Extract the [x, y] coordinate from the center of the cell holding the provided text.  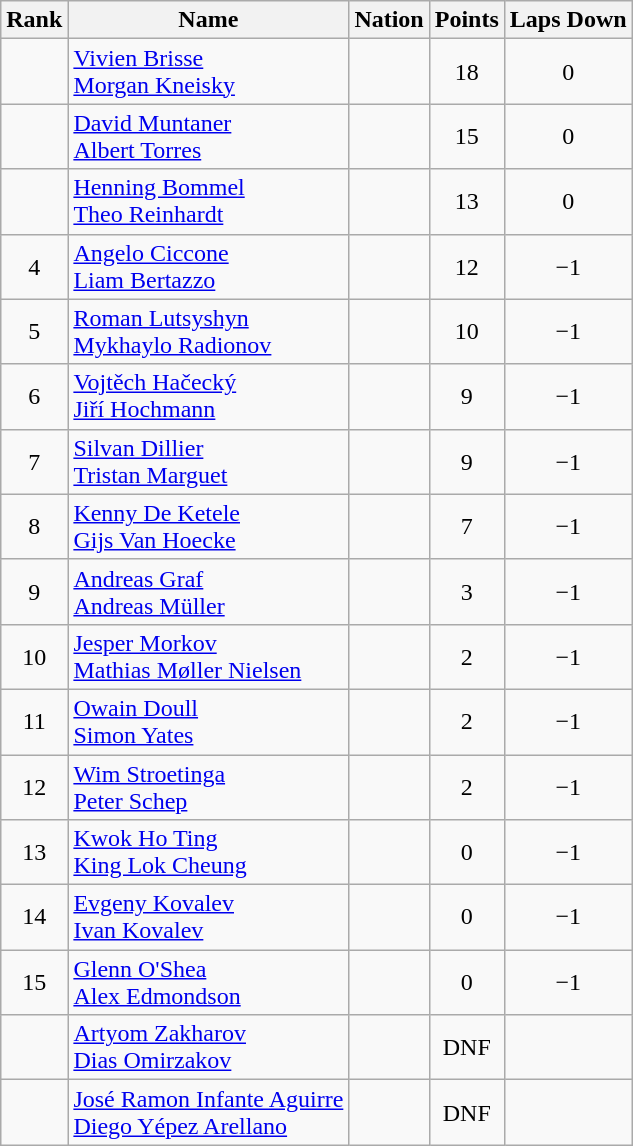
18 [466, 72]
Vojtěch HačeckýJiří Hochmann [208, 396]
11 [34, 722]
Kenny De KeteleGijs Van Hoecke [208, 526]
Silvan DillierTristan Marguet [208, 462]
Rank [34, 20]
Points [466, 20]
David MuntanerAlbert Torres [208, 136]
Owain DoullSimon Yates [208, 722]
6 [34, 396]
Andreas GrafAndreas Müller [208, 592]
Angelo CicconeLiam Bertazzo [208, 266]
Evgeny KovalevIvan Kovalev [208, 918]
Name [208, 20]
Jesper MorkovMathias Møller Nielsen [208, 656]
8 [34, 526]
14 [34, 918]
Vivien BrisseMorgan Kneisky [208, 72]
5 [34, 332]
José Ramon Infante AguirreDiego Yépez Arellano [208, 1112]
Henning BommelTheo Reinhardt [208, 202]
Artyom ZakharovDias Omirzakov [208, 1048]
Nation [389, 20]
3 [466, 592]
4 [34, 266]
Kwok Ho TingKing Lok Cheung [208, 852]
Roman LutsyshynMykhaylo Radionov [208, 332]
Wim StroetingaPeter Schep [208, 786]
Laps Down [568, 20]
Glenn O'SheaAlex Edmondson [208, 982]
